Return the (x, y) coordinate for the center point of the cell that contains the specified text.  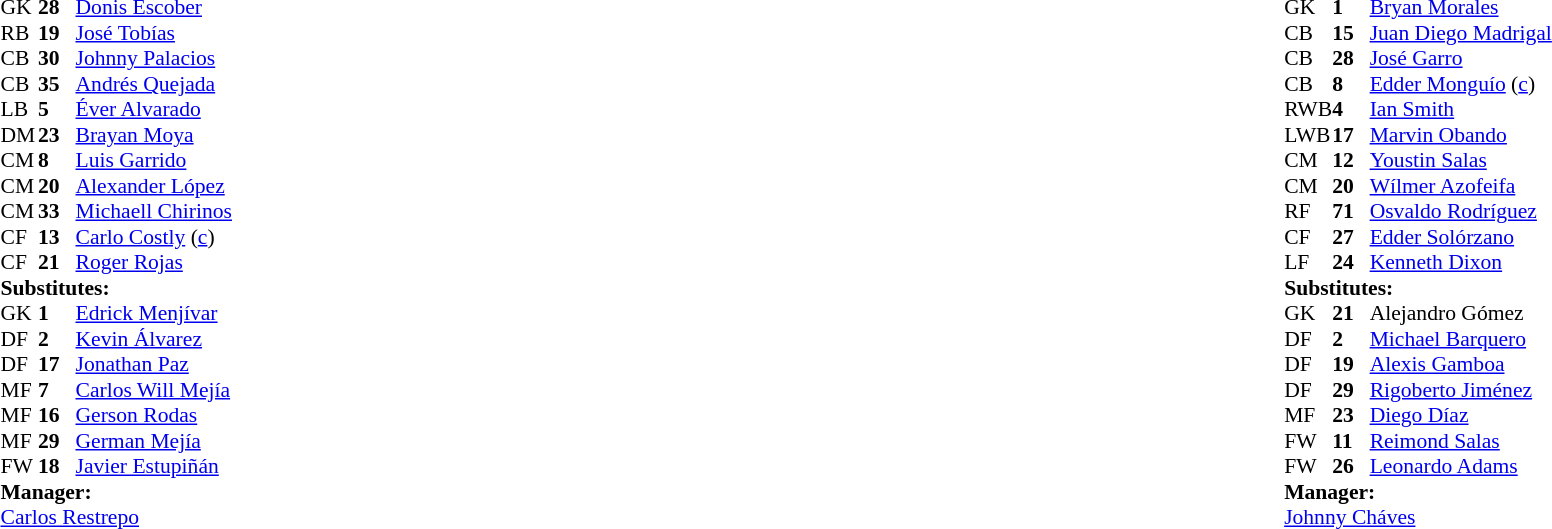
4 (1351, 109)
DM (19, 135)
24 (1351, 263)
16 (57, 415)
Andrés Quejada (154, 84)
RF (1308, 211)
Rigoberto Jiménez (1461, 390)
Alexander López (154, 186)
LF (1308, 263)
Gerson Rodas (154, 415)
Wílmer Azofeifa (1461, 186)
1 (57, 313)
Éver Alvarado (154, 109)
Johnny Palacios (154, 59)
Kenneth Dixon (1461, 263)
LWB (1308, 135)
Marvin Obando (1461, 135)
26 (1351, 467)
Luis Garrido (154, 161)
Youstin Salas (1461, 161)
30 (57, 59)
33 (57, 211)
12 (1351, 161)
11 (1351, 441)
Michaell Chirinos (154, 211)
Reimond Salas (1461, 441)
José Garro (1461, 59)
35 (57, 84)
Kevin Álvarez (154, 339)
Juan Diego Madrigal (1461, 33)
José Tobías (154, 33)
Roger Rojas (154, 263)
18 (57, 467)
Ian Smith (1461, 109)
Alejandro Gómez (1461, 313)
RWB (1308, 109)
Edder Solórzano (1461, 237)
LB (19, 109)
Osvaldo Rodríguez (1461, 211)
7 (57, 390)
Carlos Will Mejía (154, 390)
27 (1351, 237)
Javier Estupiñán (154, 467)
Michael Barquero (1461, 339)
Edder Monguío (c) (1461, 84)
German Mejía (154, 441)
Brayan Moya (154, 135)
Leonardo Adams (1461, 467)
RB (19, 33)
15 (1351, 33)
Carlo Costly (c) (154, 237)
Edrick Menjívar (154, 313)
28 (1351, 59)
13 (57, 237)
71 (1351, 211)
Diego Díaz (1461, 415)
5 (57, 109)
Alexis Gamboa (1461, 365)
Jonathan Paz (154, 365)
